Provide the [X, Y] coordinate of the cell's center where the given text is located.  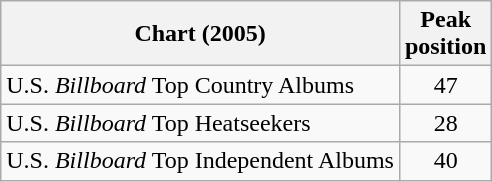
Chart (2005) [200, 34]
U.S. Billboard Top Country Albums [200, 85]
U.S. Billboard Top Heatseekers [200, 123]
28 [445, 123]
40 [445, 161]
U.S. Billboard Top Independent Albums [200, 161]
Peakposition [445, 34]
47 [445, 85]
